Determine the [X, Y] coordinate at the center of the cell enclosing the given text.  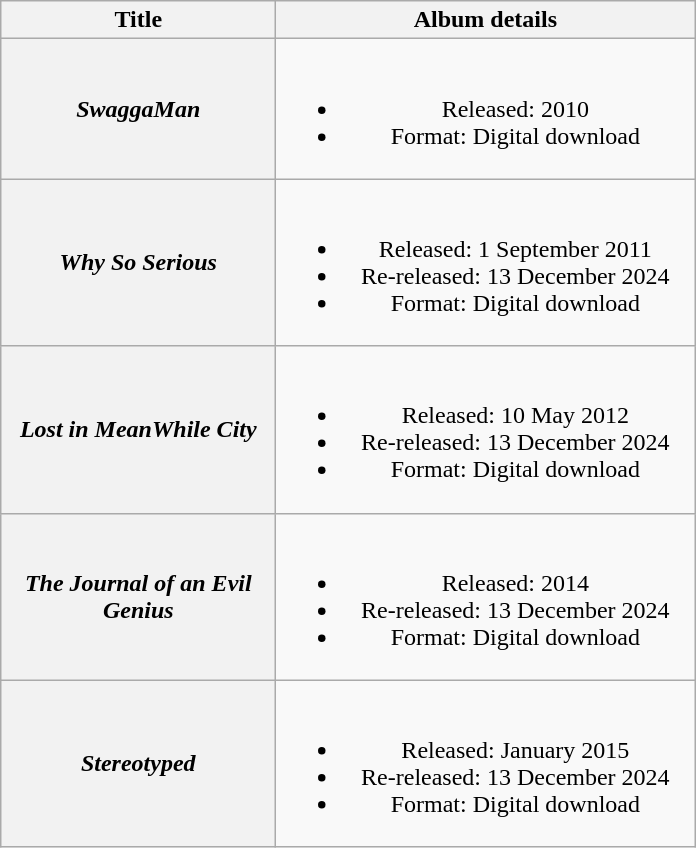
Released: 2014Re-released: 13 December 2024Format: Digital download [486, 596]
SwaggaMan [138, 109]
Title [138, 20]
Released: January 2015Re-released: 13 December 2024Format: Digital download [486, 764]
The Journal of an Evil Genius [138, 596]
Why So Serious [138, 262]
Album details [486, 20]
Released: 1 September 2011Re-released: 13 December 2024Format: Digital download [486, 262]
Lost in MeanWhile City [138, 430]
Released: 2010Format: Digital download [486, 109]
Released: 10 May 2012Re-released: 13 December 2024Format: Digital download [486, 430]
Stereotyped [138, 764]
